Output the (x, y) coordinate of the center of the cell containing the given text.  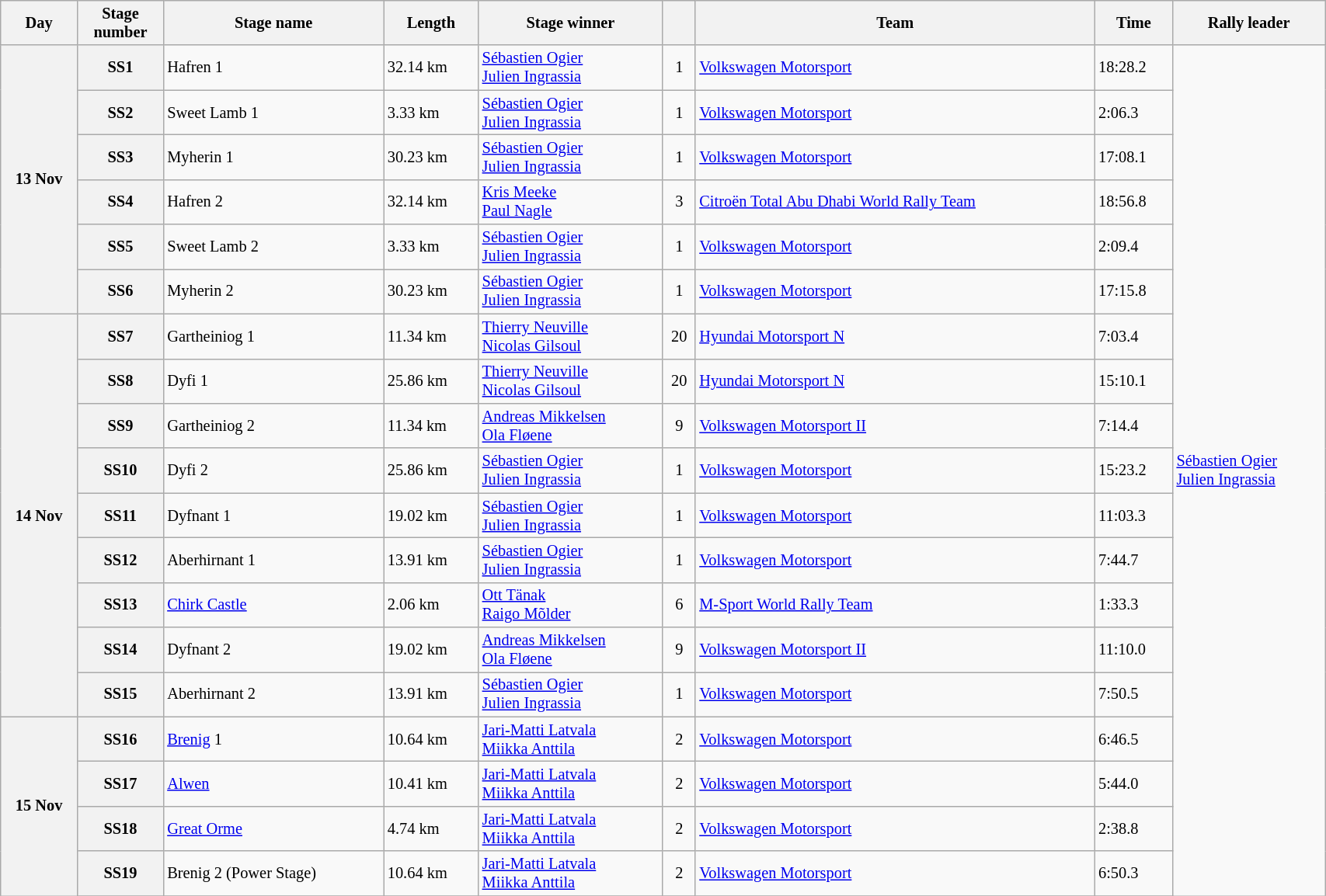
10.41 km (431, 783)
Dyfnant 2 (273, 650)
SS6 (121, 291)
Sweet Lamb 2 (273, 247)
3 (679, 202)
SS4 (121, 202)
Day (39, 23)
SS14 (121, 650)
Dyfi 1 (273, 381)
SS9 (121, 425)
M-Sport World Rally Team (895, 605)
SS18 (121, 828)
SS3 (121, 157)
SS2 (121, 113)
Alwen (273, 783)
SS13 (121, 605)
2:06.3 (1133, 113)
Time (1133, 23)
Dyfnant 1 (273, 516)
11:10.0 (1133, 650)
7:44.7 (1133, 560)
13 Nov (39, 179)
Gartheiniog 2 (273, 425)
7:03.4 (1133, 336)
5:44.0 (1133, 783)
Aberhirnant 1 (273, 560)
Brenig 1 (273, 739)
SS8 (121, 381)
2:38.8 (1133, 828)
7:50.5 (1133, 694)
Stage name (273, 23)
6 (679, 605)
Length (431, 23)
Kris Meeke Paul Nagle (570, 202)
SS16 (121, 739)
Gartheiniog 1 (273, 336)
Citroën Total Abu Dhabi World Rally Team (895, 202)
15:23.2 (1133, 471)
SS5 (121, 247)
Hafren 1 (273, 68)
Ott Tänak Raigo Mõlder (570, 605)
SS11 (121, 516)
Stagenumber (121, 23)
7:14.4 (1133, 425)
Great Orme (273, 828)
4.74 km (431, 828)
Aberhirnant 2 (273, 694)
Stage winner (570, 23)
11:03.3 (1133, 516)
SS19 (121, 873)
2.06 km (431, 605)
Myherin 2 (273, 291)
14 Nov (39, 516)
Brenig 2 (Power Stage) (273, 873)
17:15.8 (1133, 291)
Dyfi 2 (273, 471)
17:08.1 (1133, 157)
Hafren 2 (273, 202)
SS1 (121, 68)
2:09.4 (1133, 247)
18:28.2 (1133, 68)
Myherin 1 (273, 157)
SS15 (121, 694)
6:46.5 (1133, 739)
SS7 (121, 336)
1:33.3 (1133, 605)
15:10.1 (1133, 381)
SS17 (121, 783)
Chirk Castle (273, 605)
6:50.3 (1133, 873)
Team (895, 23)
15 Nov (39, 806)
SS10 (121, 471)
Sweet Lamb 1 (273, 113)
Rally leader (1249, 23)
18:56.8 (1133, 202)
SS12 (121, 560)
